For the text-containing cell, return its midpoint in (x, y) coordinate format. 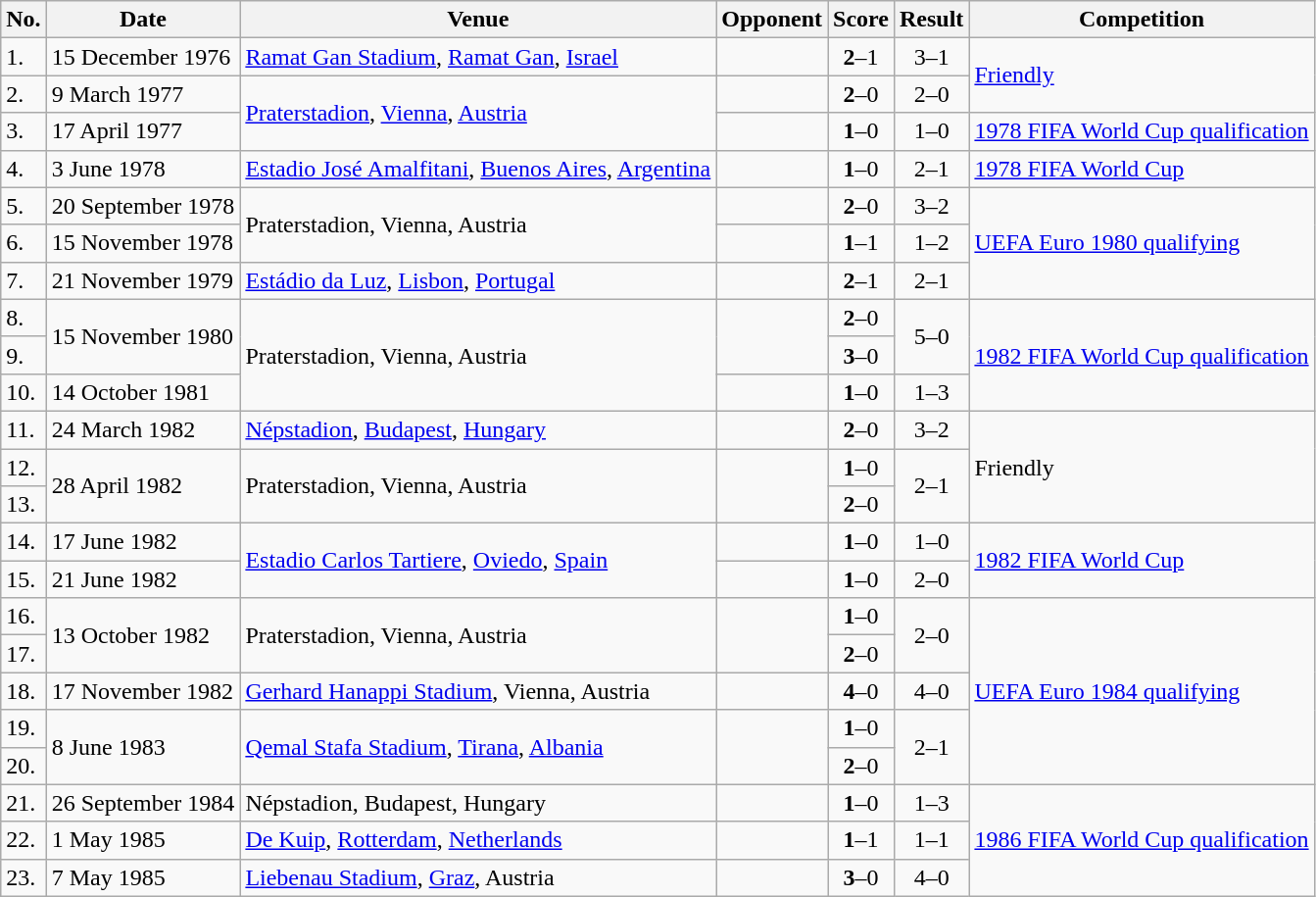
17 April 1977 (143, 131)
20. (24, 766)
2. (24, 94)
Competition (1142, 20)
1982 FIFA World Cup (1142, 561)
Estadio José Amalfitani, Buenos Aires, Argentina (478, 169)
22. (24, 840)
14. (24, 542)
Date (143, 20)
7 May 1985 (143, 877)
24 March 1982 (143, 429)
13 October 1982 (143, 635)
17 November 1982 (143, 691)
3 June 1978 (143, 169)
Venue (478, 20)
13. (24, 505)
26 September 1984 (143, 803)
20 September 1978 (143, 206)
23. (24, 877)
19. (24, 728)
15 November 1980 (143, 336)
1982 FIFA World Cup qualification (1142, 355)
28 April 1982 (143, 486)
10. (24, 392)
7. (24, 280)
15. (24, 579)
De Kuip, Rotterdam, Netherlands (478, 840)
15 November 1978 (143, 243)
9. (24, 355)
21 June 1982 (143, 579)
No. (24, 20)
12. (24, 468)
1. (24, 57)
Estadio Carlos Tartiere, Oviedo, Spain (478, 561)
Liebenau Stadium, Graz, Austria (478, 877)
1978 FIFA World Cup (1142, 169)
16. (24, 617)
Result (931, 20)
4. (24, 169)
Estádio da Luz, Lisbon, Portugal (478, 280)
1–2 (931, 243)
8 June 1983 (143, 747)
17 June 1982 (143, 542)
UEFA Euro 1984 qualifying (1142, 691)
Ramat Gan Stadium, Ramat Gan, Israel (478, 57)
17. (24, 654)
15 December 1976 (143, 57)
Gerhard Hanappi Stadium, Vienna, Austria (478, 691)
11. (24, 429)
18. (24, 691)
1978 FIFA World Cup qualification (1142, 131)
3–1 (931, 57)
Opponent (772, 20)
Score (861, 20)
1 May 1985 (143, 840)
14 October 1981 (143, 392)
1986 FIFA World Cup qualification (1142, 840)
21 November 1979 (143, 280)
5. (24, 206)
UEFA Euro 1980 qualifying (1142, 243)
Qemal Stafa Stadium, Tirana, Albania (478, 747)
21. (24, 803)
5–0 (931, 336)
6. (24, 243)
3. (24, 131)
9 March 1977 (143, 94)
8. (24, 318)
